From the cell containing the given text, extract its center point as (X, Y) coordinate. 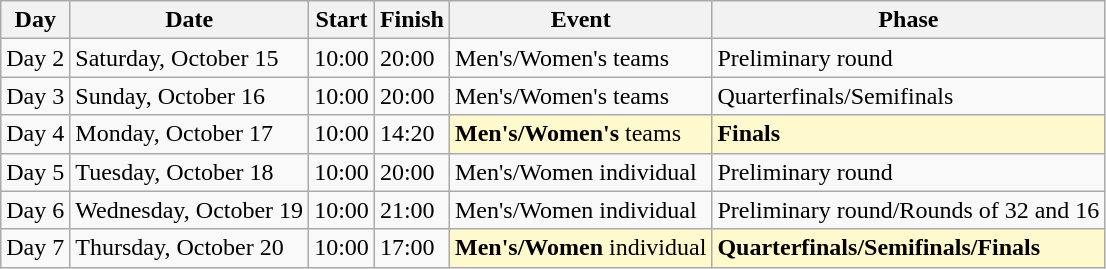
Date (190, 20)
Event (580, 20)
Day (36, 20)
Day 3 (36, 96)
Day 4 (36, 134)
Day 6 (36, 210)
Day 2 (36, 58)
Thursday, October 20 (190, 248)
17:00 (412, 248)
Finish (412, 20)
21:00 (412, 210)
Day 7 (36, 248)
Phase (908, 20)
Day 5 (36, 172)
Finals (908, 134)
Saturday, October 15 (190, 58)
Wednesday, October 19 (190, 210)
Quarterfinals/Semifinals/Finals (908, 248)
Tuesday, October 18 (190, 172)
Preliminary round/Rounds of 32 and 16 (908, 210)
Quarterfinals/Semifinals (908, 96)
Start (342, 20)
Sunday, October 16 (190, 96)
Monday, October 17 (190, 134)
14:20 (412, 134)
